Determine the (x, y) coordinate at the center of the cell enclosing the given text.  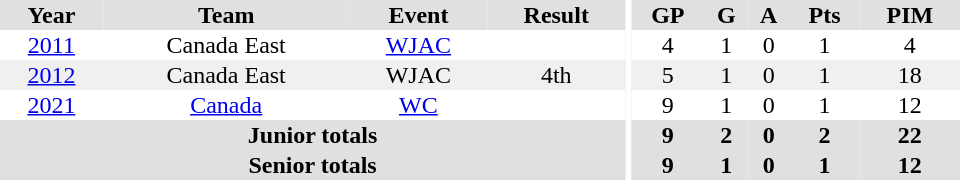
A (768, 15)
PIM (910, 15)
GP (668, 15)
2021 (52, 105)
2012 (52, 75)
Team (226, 15)
WC (418, 105)
18 (910, 75)
Pts (824, 15)
5 (668, 75)
Canada (226, 105)
2011 (52, 45)
G (726, 15)
Event (418, 15)
Senior totals (312, 165)
22 (910, 135)
Result (556, 15)
Junior totals (312, 135)
Year (52, 15)
4th (556, 75)
